Return [x, y] of the center of cell containing provided text 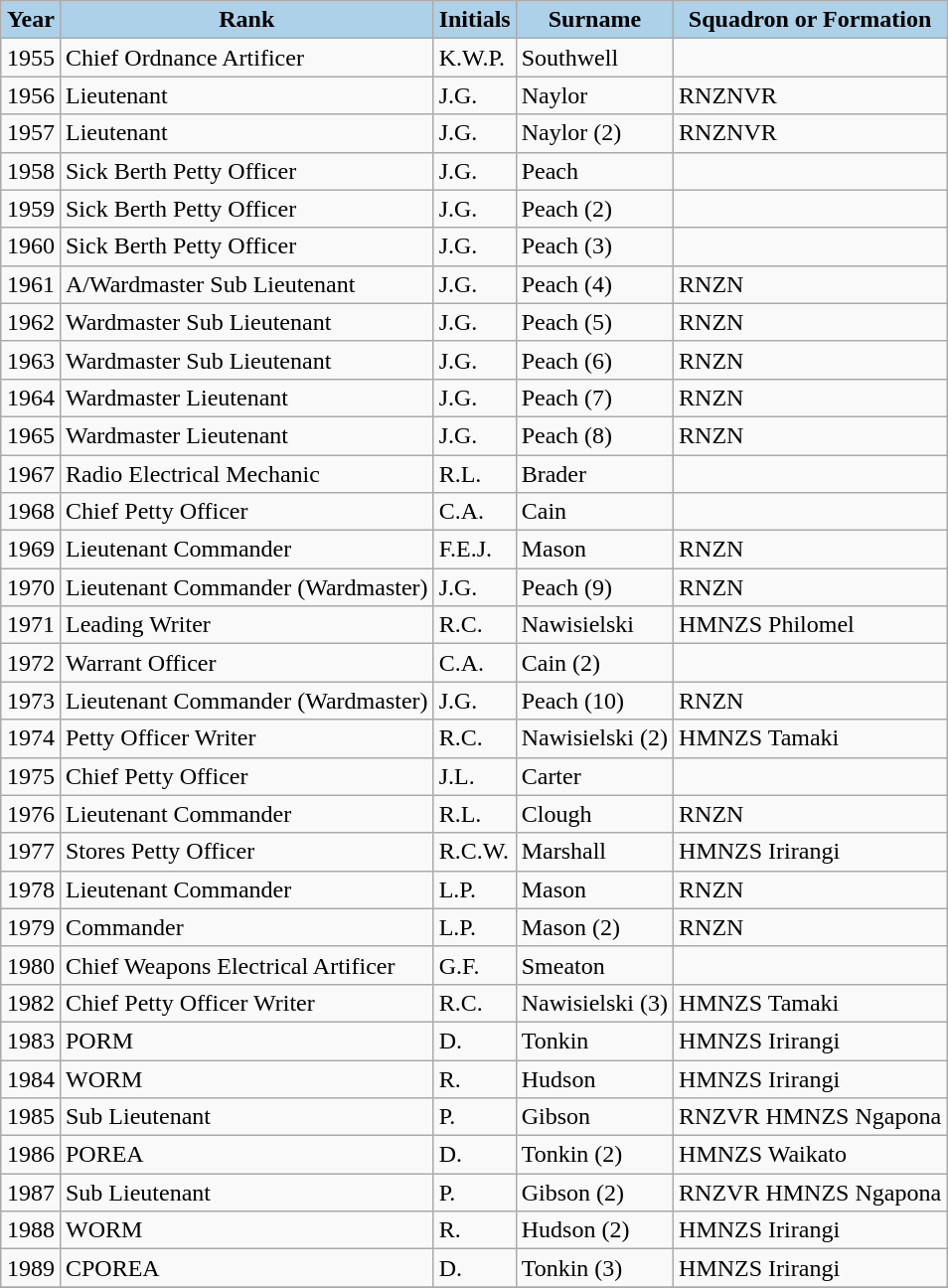
G.F. [475, 965]
1983 [30, 1041]
Radio Electrical Mechanic [246, 474]
Chief Petty Officer Writer [246, 1003]
Chief Weapons Electrical Artificer [246, 965]
Peach (7) [594, 398]
Peach (6) [594, 360]
HMNZS Waikato [811, 1155]
1962 [30, 322]
1959 [30, 209]
1963 [30, 360]
Year [30, 20]
1974 [30, 738]
1968 [30, 512]
1987 [30, 1193]
Stores Petty Officer [246, 852]
Surname [594, 20]
Peach (5) [594, 322]
1980 [30, 965]
Initials [475, 20]
1978 [30, 889]
Squadron or Formation [811, 20]
Nawisielski (3) [594, 1003]
1956 [30, 95]
HMNZS Philomel [811, 625]
Gibson (2) [594, 1193]
F.E.J. [475, 550]
Peach [594, 171]
J.L. [475, 776]
Tonkin (2) [594, 1155]
Clough [594, 814]
A/Wardmaster Sub Lieutenant [246, 284]
Naylor (2) [594, 133]
1970 [30, 587]
1960 [30, 246]
Petty Officer Writer [246, 738]
1976 [30, 814]
Hudson (2) [594, 1230]
Marshall [594, 852]
Peach (10) [594, 701]
1973 [30, 701]
1969 [30, 550]
1984 [30, 1078]
1975 [30, 776]
Brader [594, 474]
Gibson [594, 1117]
1964 [30, 398]
Smeaton [594, 965]
Hudson [594, 1078]
1988 [30, 1230]
1961 [30, 284]
1955 [30, 58]
Commander [246, 927]
Tonkin [594, 1041]
CPOREA [246, 1268]
Nawisielski (2) [594, 738]
Peach (4) [594, 284]
1977 [30, 852]
POREA [246, 1155]
Nawisielski [594, 625]
K.W.P. [475, 58]
Southwell [594, 58]
1971 [30, 625]
Rank [246, 20]
1982 [30, 1003]
Warrant Officer [246, 663]
R.C.W. [475, 852]
1967 [30, 474]
Cain (2) [594, 663]
Peach (2) [594, 209]
1979 [30, 927]
1972 [30, 663]
Carter [594, 776]
1985 [30, 1117]
1989 [30, 1268]
1986 [30, 1155]
Tonkin (3) [594, 1268]
1957 [30, 133]
Peach (8) [594, 435]
Peach (3) [594, 246]
1965 [30, 435]
1958 [30, 171]
Leading Writer [246, 625]
Peach (9) [594, 587]
PORM [246, 1041]
Chief Ordnance Artificer [246, 58]
Mason (2) [594, 927]
Naylor [594, 95]
Cain [594, 512]
